Find where the given text appears and provide that cell's center as (X, Y) coordinate. 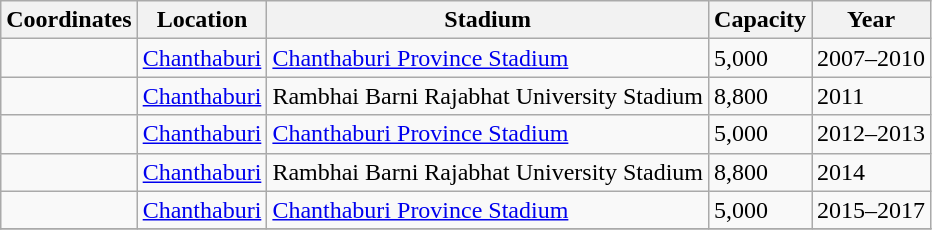
Coordinates (69, 20)
Location (202, 20)
2014 (872, 172)
Capacity (760, 20)
2007–2010 (872, 58)
2012–2013 (872, 134)
2011 (872, 96)
Stadium (488, 20)
Year (872, 20)
2015–2017 (872, 210)
